Detect which cell encompasses the target text, then output its (x, y) center coordinate. 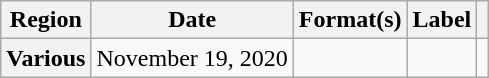
Label (442, 20)
Various (46, 58)
Format(s) (350, 20)
Region (46, 20)
November 19, 2020 (192, 58)
Date (192, 20)
